Scan for the cell matching the given text and deliver its (x, y) coordinate at center. 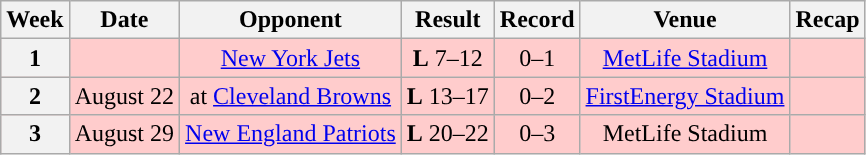
at Cleveland Browns (291, 96)
L 20–22 (448, 134)
1 (35, 58)
FirstEnergy Stadium (685, 96)
2 (35, 96)
Week (35, 20)
0–3 (537, 134)
0–1 (537, 58)
Recap (828, 20)
New England Patriots (291, 134)
Opponent (291, 20)
Result (448, 20)
0–2 (537, 96)
New York Jets (291, 58)
Venue (685, 20)
L 13–17 (448, 96)
L 7–12 (448, 58)
August 22 (124, 96)
Record (537, 20)
August 29 (124, 134)
Date (124, 20)
3 (35, 134)
